Output the (X, Y) coordinate of the center of the cell containing the given text.  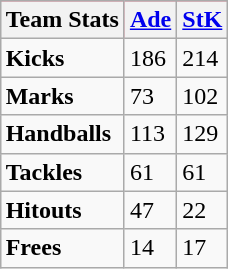
Hitouts (62, 210)
17 (202, 248)
Team Stats (62, 20)
Ade (150, 20)
Tackles (62, 172)
Kicks (62, 58)
73 (150, 96)
47 (150, 210)
StK (202, 20)
14 (150, 248)
Handballs (62, 134)
22 (202, 210)
129 (202, 134)
102 (202, 96)
Marks (62, 96)
214 (202, 58)
186 (150, 58)
113 (150, 134)
Frees (62, 248)
